Pinpoint the cell where the given text exists, returning its (x, y) midpoint coordinate. 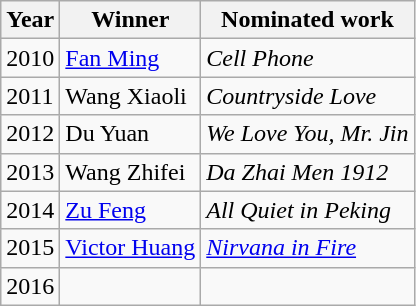
Wang Xiaoli (130, 96)
2010 (30, 58)
Winner (130, 20)
Zu Feng (130, 210)
2016 (30, 286)
Cell Phone (308, 58)
2014 (30, 210)
Nominated work (308, 20)
2013 (30, 172)
All Quiet in Peking (308, 210)
Victor Huang (130, 248)
Countryside Love (308, 96)
Wang Zhifei (130, 172)
Nirvana in Fire (308, 248)
Fan Ming (130, 58)
2012 (30, 134)
2015 (30, 248)
Year (30, 20)
Da Zhai Men 1912 (308, 172)
We Love You, Mr. Jin (308, 134)
Du Yuan (130, 134)
2011 (30, 96)
